Scan for the cell matching the given text and deliver its (X, Y) coordinate at center. 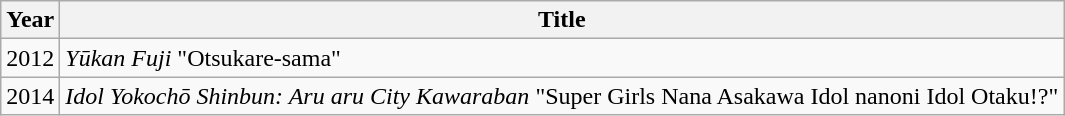
Yūkan Fuji "Otsukare-sama" (562, 58)
2012 (30, 58)
Year (30, 20)
Idol Yokochō Shinbun: Aru aru City Kawaraban "Super Girls Nana Asakawa Idol nanoni Idol Otaku!?" (562, 96)
2014 (30, 96)
Title (562, 20)
